Provide the (X, Y) coordinate of the cell's center where the given text is located.  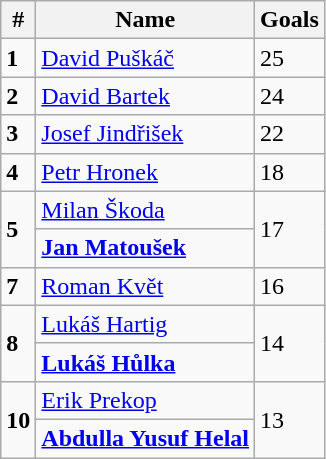
5 (18, 229)
13 (290, 419)
Milan Škoda (146, 210)
25 (290, 58)
8 (18, 343)
7 (18, 286)
Jan Matoušek (146, 248)
1 (18, 58)
14 (290, 343)
Roman Květ (146, 286)
16 (290, 286)
Josef Jindřišek (146, 134)
3 (18, 134)
David Puškáč (146, 58)
10 (18, 419)
22 (290, 134)
18 (290, 172)
Abdulla Yusuf Helal (146, 438)
17 (290, 229)
4 (18, 172)
# (18, 20)
David Bartek (146, 96)
Lukáš Hůlka (146, 362)
24 (290, 96)
Name (146, 20)
Lukáš Hartig (146, 324)
Petr Hronek (146, 172)
2 (18, 96)
Goals (290, 20)
Erik Prekop (146, 400)
